Capture the cell that displays the provided text and extract its [x, y] central coordinate. 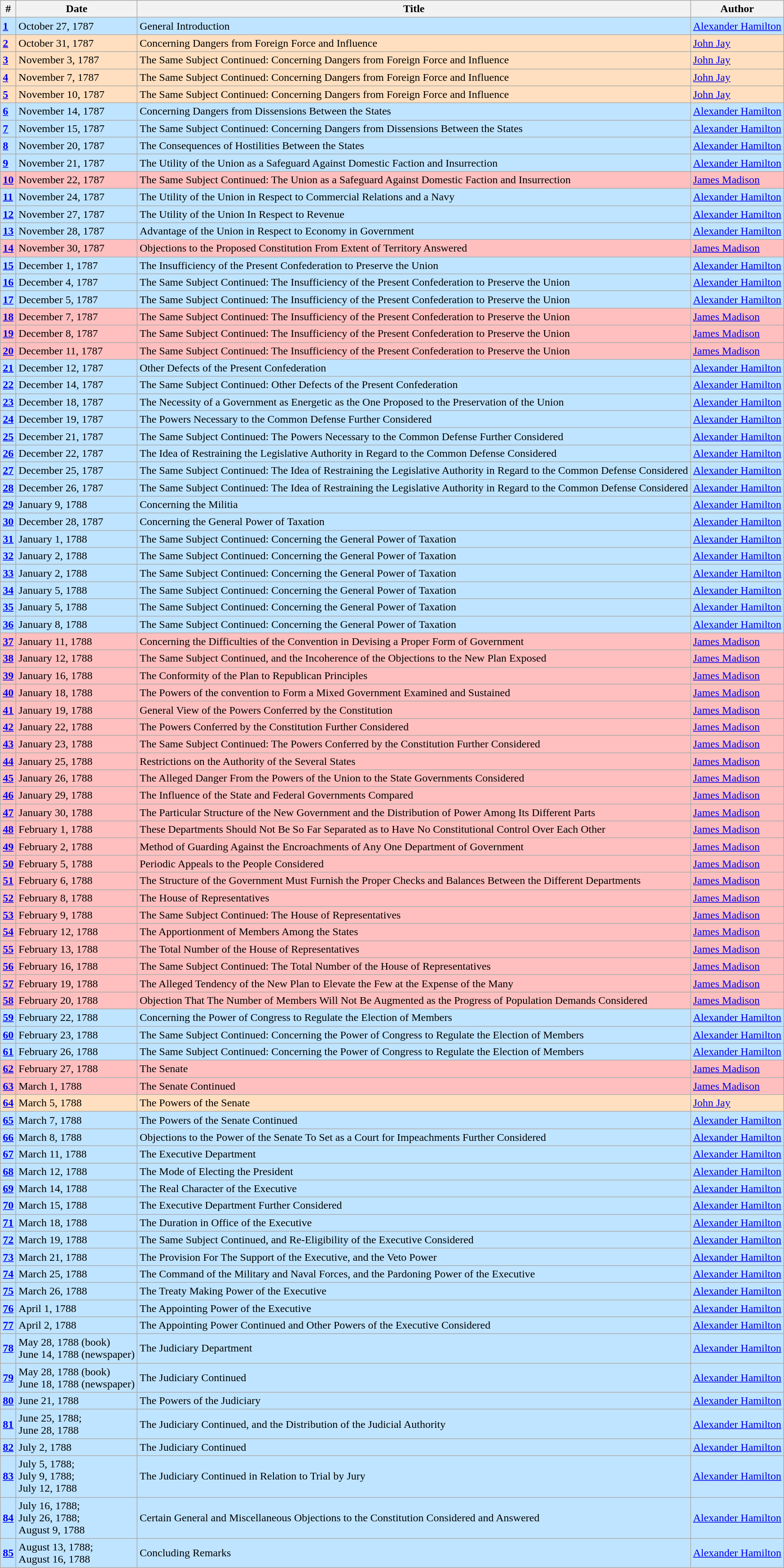
These Departments Should Not Be So Far Separated as to Have No Constitutional Control Over Each Other [414, 830]
January 9, 1788 [77, 505]
The Powers Conferred by the Constitution Further Considered [414, 727]
15 [8, 265]
72 [8, 1240]
January 22, 1788 [77, 727]
November 14, 1787 [77, 111]
42 [8, 727]
January 16, 1788 [77, 676]
29 [8, 505]
January 12, 1788 [77, 658]
56 [8, 966]
The Necessity of a Government as Energetic as the One Proposed to the Preservation of the Union [414, 402]
August 13, 1788;August 16, 1788 [77, 1553]
The Real Character of the Executive [414, 1188]
November 27, 1787 [77, 214]
8 [8, 146]
December 8, 1787 [77, 334]
The Total Number of the House of Representatives [414, 949]
19 [8, 334]
76 [8, 1308]
March 1, 1788 [77, 1086]
January 25, 1788 [77, 761]
Concerning Dangers from Dissensions Between the States [414, 111]
79 [8, 1378]
The Apportionment of Members Among the States [414, 932]
44 [8, 761]
54 [8, 932]
March 7, 1788 [77, 1120]
78 [8, 1348]
# [8, 9]
64 [8, 1103]
The Same Subject Continued: The Powers Conferred by the Constitution Further Considered [414, 744]
February 9, 1788 [77, 915]
65 [8, 1120]
October 31, 1787 [77, 43]
25 [8, 436]
40 [8, 693]
January 11, 1788 [77, 641]
52 [8, 898]
Objections to the Power of the Senate To Set as a Court for Impeachments Further Considered [414, 1137]
45 [8, 778]
69 [8, 1188]
16 [8, 283]
February 16, 1788 [77, 966]
June 21, 1788 [77, 1401]
May 28, 1788 (book)June 14, 1788 (newspaper) [77, 1348]
60 [8, 1034]
Concerning the Power of Congress to Regulate the Election of Members [414, 1017]
70 [8, 1206]
The Executive Department [414, 1154]
The Judiciary Department [414, 1348]
34 [8, 590]
The Senate [414, 1069]
The Utility of the Union as a Safeguard Against Domestic Faction and Insurrection [414, 163]
17 [8, 300]
The Powers of the convention to Form a Mixed Government Examined and Sustained [414, 693]
May 28, 1788 (book)June 18, 1788 (newspaper) [77, 1378]
The Same Subject Continued, and Re-Eligibility of the Executive Considered [414, 1240]
February 19, 1788 [77, 983]
The House of Representatives [414, 898]
The Command of the Military and Naval Forces, and the Pardoning Power of the Executive [414, 1274]
January 30, 1788 [77, 813]
February 12, 1788 [77, 932]
27 [8, 470]
33 [8, 573]
The Powers of the Judiciary [414, 1401]
58 [8, 1000]
February 6, 1788 [77, 881]
7 [8, 128]
November 24, 1787 [77, 197]
39 [8, 676]
The Judiciary Continued in Relation to Trial by Jury [414, 1476]
6 [8, 111]
February 20, 1788 [77, 1000]
The Mode of Electing the President [414, 1171]
Concerning Dangers from Foreign Force and Influence [414, 43]
March 12, 1788 [77, 1171]
February 23, 1788 [77, 1034]
March 15, 1788 [77, 1206]
March 14, 1788 [77, 1188]
83 [8, 1476]
The Powers of the Senate [414, 1103]
December 18, 1787 [77, 402]
50 [8, 864]
57 [8, 983]
85 [8, 1553]
43 [8, 744]
The Utility of the Union In Respect to Revenue [414, 214]
77 [8, 1325]
July 16, 1788;July 26, 1788;August 9, 1788 [77, 1518]
51 [8, 881]
38 [8, 658]
November 28, 1787 [77, 231]
March 25, 1788 [77, 1274]
November 7, 1787 [77, 77]
63 [8, 1086]
General Introduction [414, 26]
March 19, 1788 [77, 1240]
December 14, 1787 [77, 385]
The Same Subject Continued: The Union as a Safeguard Against Domestic Faction and Insurrection [414, 180]
February 27, 1788 [77, 1069]
Date [77, 9]
January 26, 1788 [77, 778]
62 [8, 1069]
Advantage of the Union in Respect to Economy in Government [414, 231]
March 26, 1788 [77, 1291]
18 [8, 317]
12 [8, 214]
84 [8, 1518]
24 [8, 419]
The Appointing Power Continued and Other Powers of the Executive Considered [414, 1325]
Other Defects of the Present Confederation [414, 368]
The Appointing Power of the Executive [414, 1308]
March 5, 1788 [77, 1103]
December 19, 1787 [77, 419]
48 [8, 830]
28 [8, 487]
80 [8, 1401]
December 7, 1787 [77, 317]
The Powers of the Senate Continued [414, 1120]
November 10, 1787 [77, 94]
5 [8, 94]
December 26, 1787 [77, 487]
46 [8, 795]
February 22, 1788 [77, 1017]
36 [8, 624]
The Same Subject Continued: Concerning Dangers from Dissensions Between the States [414, 128]
Objections to the Proposed Constitution From Extent of Territory Answered [414, 248]
Concluding Remarks [414, 1553]
February 1, 1788 [77, 830]
66 [8, 1137]
49 [8, 847]
The Judiciary Continued, and the Distribution of the Judicial Authority [414, 1424]
March 21, 1788 [77, 1257]
March 11, 1788 [77, 1154]
The Same Subject Continued, and the Incoherence of the Objections to the New Plan Exposed [414, 658]
61 [8, 1052]
Title [414, 9]
2 [8, 43]
75 [8, 1291]
March 18, 1788 [77, 1223]
21 [8, 368]
67 [8, 1154]
20 [8, 351]
February 26, 1788 [77, 1052]
Method of Guarding Against the Encroachments of Any One Department of Government [414, 847]
November 22, 1787 [77, 180]
The Same Subject Continued: Other Defects of the Present Confederation [414, 385]
November 21, 1787 [77, 163]
The Same Subject Continued: The Powers Necessary to the Common Defense Further Considered [414, 436]
November 3, 1787 [77, 60]
November 15, 1787 [77, 128]
13 [8, 231]
General View of the Powers Conferred by the Constitution [414, 710]
Concerning the Militia [414, 505]
December 4, 1787 [77, 283]
47 [8, 813]
The Conformity of the Plan to Republican Principles [414, 676]
February 5, 1788 [77, 864]
July 5, 1788;July 9, 1788;July 12, 1788 [77, 1476]
The Same Subject Continued: The House of Representatives [414, 915]
The Executive Department Further Considered [414, 1206]
68 [8, 1171]
73 [8, 1257]
December 1, 1787 [77, 265]
71 [8, 1223]
December 25, 1787 [77, 470]
December 21, 1787 [77, 436]
The Structure of the Government Must Furnish the Proper Checks and Balances Between the Different Departments [414, 881]
The Alleged Tendency of the New Plan to Elevate the Few at the Expense of the Many [414, 983]
55 [8, 949]
April 1, 1788 [77, 1308]
31 [8, 539]
Certain General and Miscellaneous Objections to the Constitution Considered and Answered [414, 1518]
March 8, 1788 [77, 1137]
December 12, 1787 [77, 368]
59 [8, 1017]
The Same Subject Continued: The Total Number of the House of Representatives [414, 966]
The Alleged Danger From the Powers of the Union to the State Governments Considered [414, 778]
82 [8, 1447]
January 18, 1788 [77, 693]
53 [8, 915]
The Insufficiency of the Present Confederation to Preserve the Union [414, 265]
The Powers Necessary to the Common Defense Further Considered [414, 419]
The Influence of the State and Federal Governments Compared [414, 795]
January 23, 1788 [77, 744]
The Provision For The Support of the Executive, and the Veto Power [414, 1257]
October 27, 1787 [77, 26]
November 30, 1787 [77, 248]
February 8, 1788 [77, 898]
January 8, 1788 [77, 624]
10 [8, 180]
February 13, 1788 [77, 949]
The Treaty Making Power of the Executive [414, 1291]
January 29, 1788 [77, 795]
37 [8, 641]
41 [8, 710]
December 28, 1787 [77, 522]
Concerning the General Power of Taxation [414, 522]
22 [8, 385]
The Particular Structure of the New Government and the Distribution of Power Among Its Different Parts [414, 813]
1 [8, 26]
Objection That The Number of Members Will Not Be Augmented as the Progress of Population Demands Considered [414, 1000]
9 [8, 163]
74 [8, 1274]
The Senate Continued [414, 1086]
Concerning the Difficulties of the Convention in Devising a Proper Form of Government [414, 641]
The Utility of the Union in Respect to Commercial Relations and a Navy [414, 197]
December 5, 1787 [77, 300]
January 19, 1788 [77, 710]
32 [8, 556]
July 2, 1788 [77, 1447]
26 [8, 453]
December 22, 1787 [77, 453]
Restrictions on the Authority of the Several States [414, 761]
14 [8, 248]
The Consequences of Hostilities Between the States [414, 146]
Author [737, 9]
February 2, 1788 [77, 847]
Periodic Appeals to the People Considered [414, 864]
December 11, 1787 [77, 351]
3 [8, 60]
The Idea of Restraining the Legislative Authority in Regard to the Common Defense Considered [414, 453]
November 20, 1787 [77, 146]
30 [8, 522]
4 [8, 77]
35 [8, 607]
January 1, 1788 [77, 539]
23 [8, 402]
The Duration in Office of the Executive [414, 1223]
June 25, 1788;June 28, 1788 [77, 1424]
81 [8, 1424]
11 [8, 197]
April 2, 1788 [77, 1325]
